From the cell containing the given text, extract its center point as [x, y] coordinate. 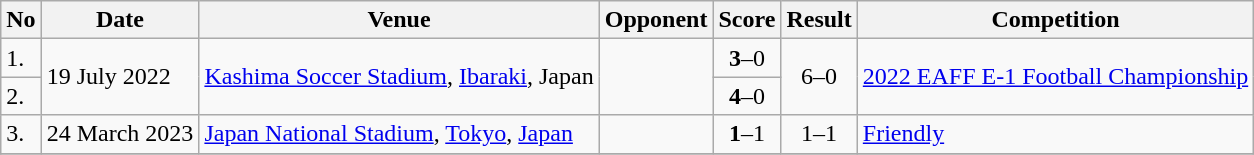
Friendly [1055, 134]
Date [120, 20]
3. [21, 134]
No [21, 20]
Competition [1055, 20]
4–0 [747, 96]
Japan National Stadium, Tokyo, Japan [399, 134]
6–0 [819, 77]
Kashima Soccer Stadium, Ibaraki, Japan [399, 77]
2. [21, 96]
3–0 [747, 58]
1. [21, 58]
Score [747, 20]
2022 EAFF E-1 Football Championship [1055, 77]
24 March 2023 [120, 134]
Opponent [656, 20]
19 July 2022 [120, 77]
Result [819, 20]
Venue [399, 20]
